Provide the [X, Y] coordinate of the cell's center where the given text is located.  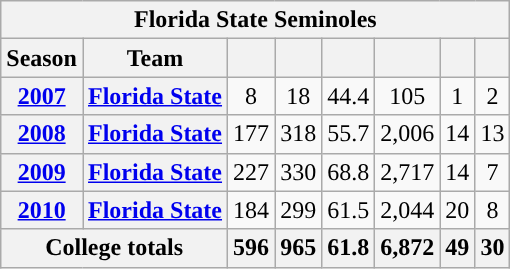
330 [298, 172]
18 [298, 96]
Florida State Seminoles [256, 20]
2 [492, 96]
Season [42, 58]
2007 [42, 96]
55.7 [348, 134]
318 [298, 134]
184 [252, 210]
Team [154, 58]
2,006 [408, 134]
1 [458, 96]
2,717 [408, 172]
965 [298, 248]
299 [298, 210]
20 [458, 210]
68.8 [348, 172]
227 [252, 172]
61.8 [348, 248]
2009 [42, 172]
177 [252, 134]
7 [492, 172]
596 [252, 248]
13 [492, 134]
61.5 [348, 210]
College totals [114, 248]
44.4 [348, 96]
105 [408, 96]
2,044 [408, 210]
2010 [42, 210]
2008 [42, 134]
6,872 [408, 248]
30 [492, 248]
49 [458, 248]
